Identify which cell holds the provided text, then report its (x, y) central coordinate. 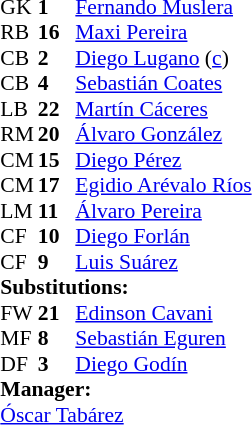
Diego Godín (163, 364)
Manager: (126, 389)
MF (19, 339)
LB (19, 109)
Edinson Cavani (163, 313)
16 (57, 33)
21 (57, 313)
15 (57, 160)
DF (19, 364)
LM (19, 211)
Álvaro González (163, 135)
2 (57, 58)
Martín Cáceres (163, 109)
4 (57, 83)
Diego Forlán (163, 237)
22 (57, 109)
11 (57, 211)
RB (19, 33)
Substitutions: (126, 287)
10 (57, 237)
8 (57, 339)
Diego Lugano (c) (163, 58)
Diego Pérez (163, 160)
Egidio Arévalo Ríos (163, 185)
17 (57, 185)
Sebastián Coates (163, 83)
Álvaro Pereira (163, 211)
FW (19, 313)
3 (57, 364)
20 (57, 135)
9 (57, 262)
Sebastián Eguren (163, 339)
Luis Suárez (163, 262)
RM (19, 135)
Maxi Pereira (163, 33)
